Determine the [x, y] coordinate at the center of the cell enclosing the given text.  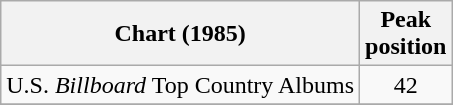
Chart (1985) [180, 34]
Peakposition [406, 34]
42 [406, 85]
U.S. Billboard Top Country Albums [180, 85]
